Locate the cell with the specified text and output its (X, Y) center coordinate. 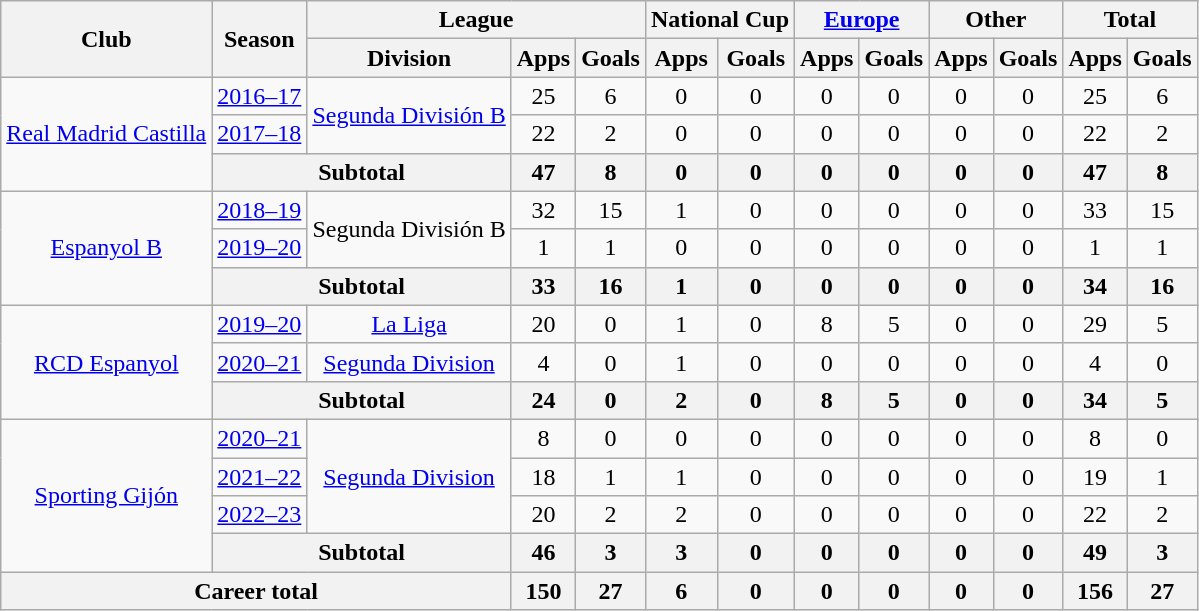
National Cup (720, 20)
League (476, 20)
Sporting Gijón (106, 495)
156 (1095, 591)
Division (409, 58)
32 (543, 210)
Season (260, 39)
2022–23 (260, 515)
24 (543, 400)
19 (1095, 477)
Total (1130, 20)
Club (106, 39)
Career total (256, 591)
49 (1095, 553)
Real Madrid Castilla (106, 134)
46 (543, 553)
Other (996, 20)
2018–19 (260, 210)
2017–18 (260, 134)
Espanyol B (106, 248)
Europe (862, 20)
29 (1095, 324)
2021–22 (260, 477)
150 (543, 591)
RCD Espanyol (106, 362)
18 (543, 477)
2016–17 (260, 96)
La Liga (409, 324)
